From the cell containing the given text, extract its center point as (X, Y) coordinate. 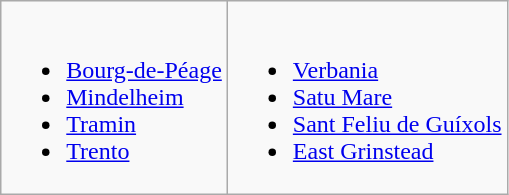
Verbania Satu Mare Sant Feliu de Guíxols East Grinstead (367, 98)
Bourg-de-Péage Mindelheim Tramin Trento (114, 98)
